Locate the cell with the specified text and output its [x, y] center coordinate. 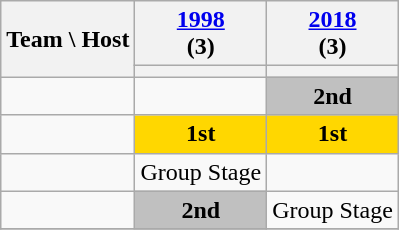
Team \ Host [68, 39]
2018 (3) [333, 34]
1998 (3) [201, 34]
